From the cell containing the given text, extract its center point as [X, Y] coordinate. 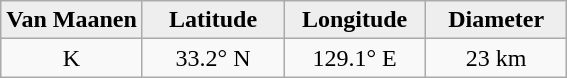
Van Maanen [72, 20]
23 km [496, 58]
K [72, 58]
Latitude [213, 20]
Diameter [496, 20]
Longitude [355, 20]
129.1° E [355, 58]
33.2° N [213, 58]
